Capture the cell that displays the provided text and extract its (x, y) central coordinate. 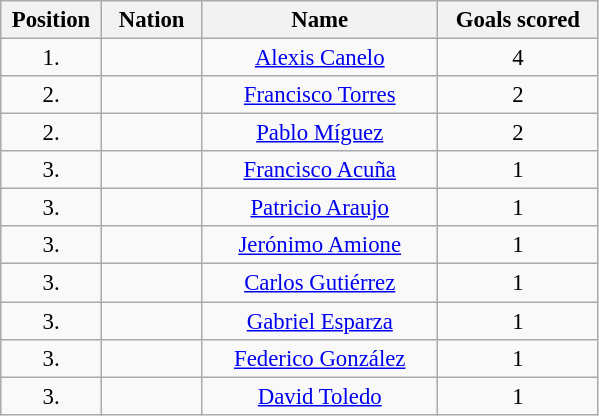
Federico González (320, 358)
4 (518, 58)
David Toledo (320, 396)
Goals scored (518, 20)
Nation (152, 20)
Jerónimo Amione (320, 245)
Francisco Acuña (320, 170)
Alexis Canelo (320, 58)
Patricio Araujo (320, 208)
Name (320, 20)
Francisco Torres (320, 95)
Carlos Gutiérrez (320, 283)
Gabriel Esparza (320, 321)
1. (52, 58)
Position (52, 20)
Pablo Míguez (320, 133)
